Locate the cell with the specified text and output its [x, y] center coordinate. 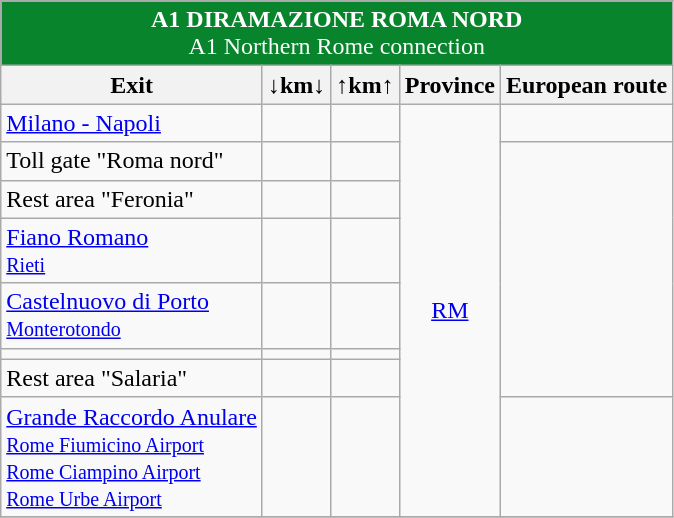
Castelnuovo di Porto Monterotondo [132, 316]
Fiano Romano Rieti [132, 250]
Milano - Napoli [132, 123]
Exit [132, 85]
↓km↓ [296, 85]
↑km↑ [365, 85]
Province [450, 85]
Rest area "Feronia" [132, 199]
Grande Raccordo Anulare Rome Fiumicino Airport Rome Ciampino Airport Rome Urbe Airport [132, 456]
Rest area "Salaria" [132, 378]
Toll gate "Roma nord" [132, 161]
European route [586, 85]
A1 DIRAMAZIONE ROMA NORDA1 Northern Rome connection [337, 34]
RM [450, 310]
